Output the (X, Y) coordinate of the center of the cell containing the given text.  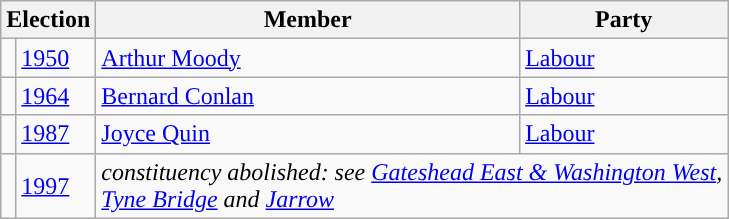
constituency abolished: see Gateshead East & Washington West, Tyne Bridge and Jarrow (412, 186)
1950 (56, 58)
Joyce Quin (308, 134)
Party (624, 20)
Member (308, 20)
1964 (56, 96)
1997 (56, 186)
Election (48, 20)
Arthur Moody (308, 58)
1987 (56, 134)
Bernard Conlan (308, 96)
